Scan for the cell matching the given text and deliver its (x, y) coordinate at center. 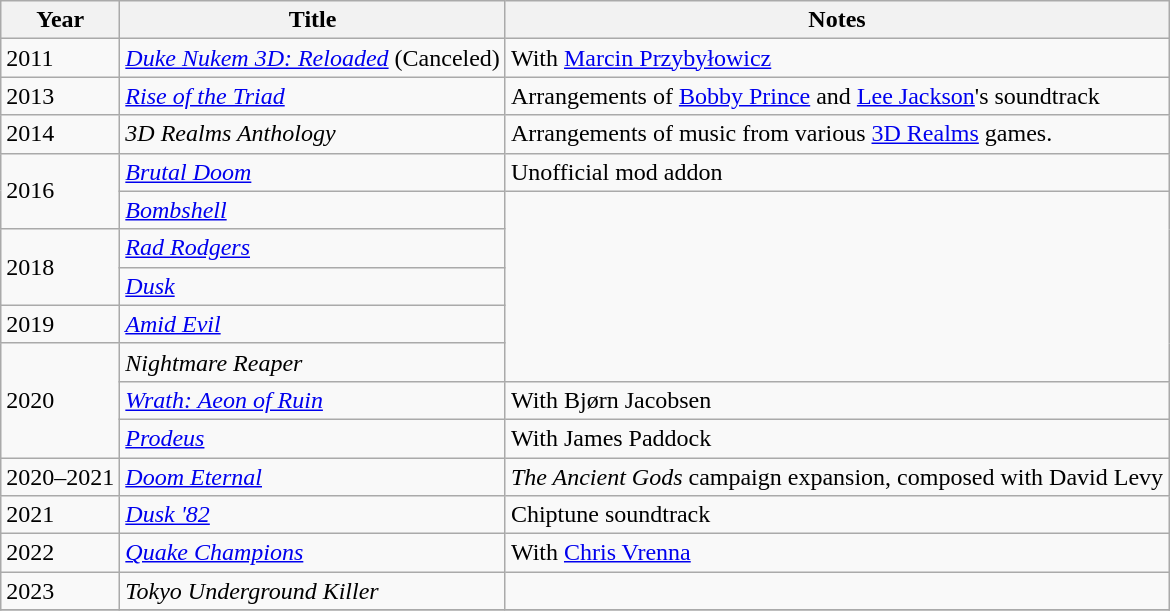
Tokyo Underground Killer (313, 591)
2018 (60, 267)
2011 (60, 58)
2022 (60, 553)
With Bjørn Jacobsen (836, 400)
Rise of the Triad (313, 96)
Amid Evil (313, 324)
2019 (60, 324)
Arrangements of music from various 3D Realms games. (836, 134)
2013 (60, 96)
Rad Rodgers (313, 248)
With Chris Vrenna (836, 553)
Title (313, 20)
2023 (60, 591)
Chiptune soundtrack (836, 515)
The Ancient Gods campaign expansion, composed with David Levy (836, 477)
Arrangements of Bobby Prince and Lee Jackson's soundtrack (836, 96)
2014 (60, 134)
2020 (60, 400)
Unofficial mod addon (836, 172)
With Marcin Przybyłowicz (836, 58)
Nightmare Reaper (313, 362)
Prodeus (313, 438)
With James Paddock (836, 438)
Quake Champions (313, 553)
Doom Eternal (313, 477)
Brutal Doom (313, 172)
Dusk '82 (313, 515)
2021 (60, 515)
Dusk (313, 286)
Bombshell (313, 210)
Year (60, 20)
Duke Nukem 3D: Reloaded (Canceled) (313, 58)
Wrath: Aeon of Ruin (313, 400)
3D Realms Anthology (313, 134)
2020–2021 (60, 477)
Notes (836, 20)
2016 (60, 191)
